Provide the (X, Y) coordinate of the cell's center where the given text is located.  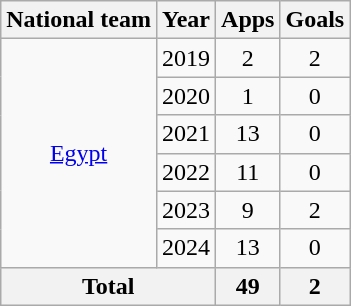
Egypt (79, 153)
Year (186, 20)
2022 (186, 172)
National team (79, 20)
2020 (186, 96)
2023 (186, 210)
2024 (186, 248)
Total (108, 286)
9 (248, 210)
Goals (315, 20)
11 (248, 172)
2019 (186, 58)
49 (248, 286)
2021 (186, 134)
1 (248, 96)
Apps (248, 20)
